Scan for the cell matching the given text and deliver its (X, Y) coordinate at center. 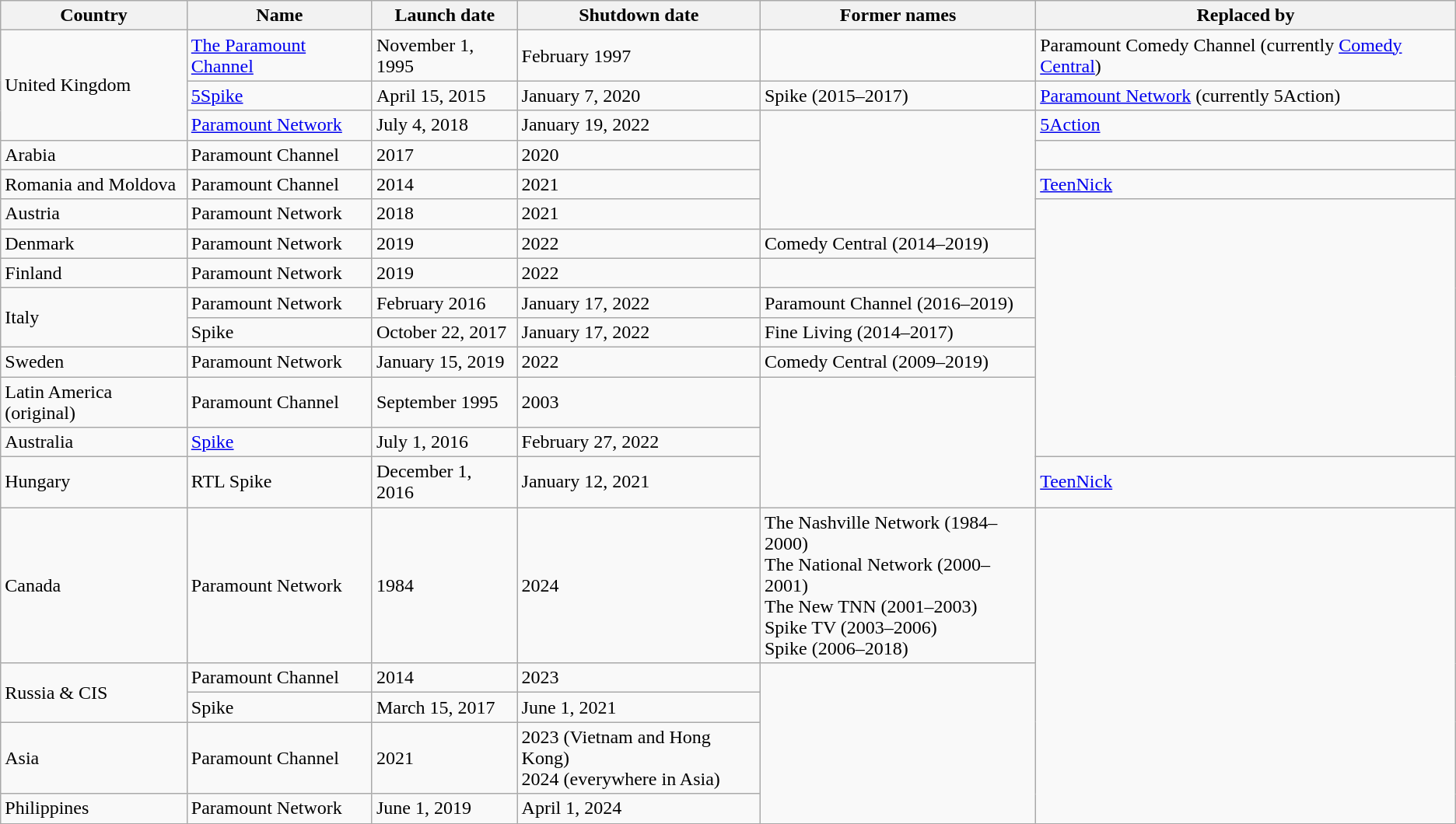
Spike (2015–2017) (898, 96)
2024 (639, 585)
July 4, 2018 (445, 125)
June 1, 2019 (445, 808)
RTL Spike (279, 482)
February 1997 (639, 56)
Comedy Central (2014–2019) (898, 243)
2017 (445, 155)
Paramount Comedy Channel (currently Comedy Central) (1246, 56)
January 12, 2021 (639, 482)
5Action (1246, 125)
January 7, 2020 (639, 96)
June 1, 2021 (639, 707)
April 15, 2015 (445, 96)
March 15, 2017 (445, 707)
January 15, 2019 (445, 361)
February 27, 2022 (639, 442)
November 1, 1995 (445, 56)
Country (94, 16)
The Nashville Network (1984–2000)The National Network (2000–2001)The New TNN (2001–2003)Spike TV (2003–2006)Spike (2006–2018) (898, 585)
Shutdown date (639, 16)
5Spike (279, 96)
2003 (639, 401)
Austria (94, 214)
Russia & CIS (94, 693)
1984 (445, 585)
2018 (445, 214)
Launch date (445, 16)
Paramount Channel (2016–2019) (898, 302)
February 2016 (445, 302)
Paramount Network (currently 5Action) (1246, 96)
2023 (639, 678)
Canada (94, 585)
Finland (94, 273)
April 1, 2024 (639, 808)
Comedy Central (2009–2019) (898, 361)
Fine Living (2014–2017) (898, 332)
Hungary (94, 482)
July 1, 2016 (445, 442)
Italy (94, 317)
Philippines (94, 808)
Former names (898, 16)
Romania and Moldova (94, 184)
Arabia (94, 155)
Denmark (94, 243)
October 22, 2017 (445, 332)
Asia (94, 758)
United Kingdom (94, 86)
September 1995 (445, 401)
Latin America (original) (94, 401)
Australia (94, 442)
Replaced by (1246, 16)
Name (279, 16)
January 19, 2022 (639, 125)
2023 (Vietnam and Hong Kong)2024 (everywhere in Asia) (639, 758)
2020 (639, 155)
The Paramount Channel (279, 56)
Sweden (94, 361)
December 1, 2016 (445, 482)
